From the cell containing the given text, extract its center point as (X, Y) coordinate. 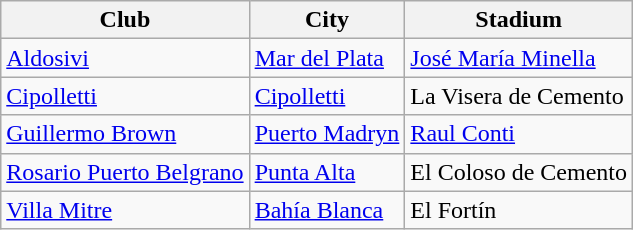
Club (125, 20)
Mar del Plata (327, 58)
Rosario Puerto Belgrano (125, 172)
Villa Mitre (125, 210)
El Coloso de Cemento (519, 172)
Bahía Blanca (327, 210)
La Visera de Cemento (519, 96)
El Fortín (519, 210)
Punta Alta (327, 172)
José María Minella (519, 58)
Puerto Madryn (327, 134)
Raul Conti (519, 134)
City (327, 20)
Aldosivi (125, 58)
Guillermo Brown (125, 134)
Stadium (519, 20)
